Find where the given text appears and provide that cell's center as [X, Y] coordinate. 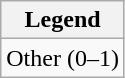
Other (0–1) [63, 58]
Legend [63, 20]
